Find where the given text appears and provide that cell's center as [X, Y] coordinate. 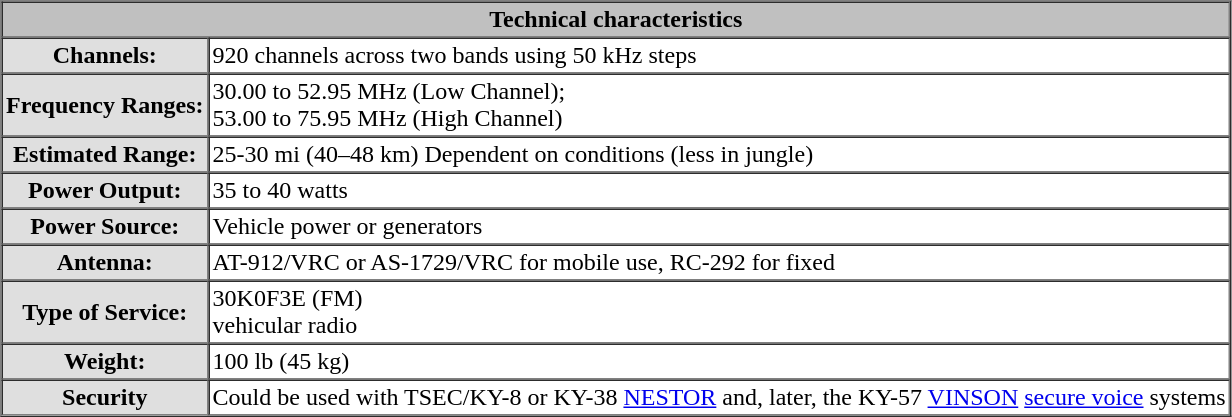
Antenna: [106, 262]
Estimated Range: [106, 154]
100 lb (45 kg) [719, 362]
Technical characteristics [616, 20]
Vehicle power or generators [719, 226]
Could be used with TSEC/KY-8 or KY-38 NESTOR and, later, the KY-57 VINSON secure voice systems [719, 398]
25-30 mi (40–48 km) Dependent on conditions (less in jungle) [719, 154]
35 to 40 watts [719, 190]
Power Source: [106, 226]
30K0F3E (FM)vehicular radio [719, 312]
Weight: [106, 362]
Frequency Ranges: [106, 106]
Power Output: [106, 190]
Type of Service: [106, 312]
920 channels across two bands using 50 kHz steps [719, 56]
Channels: [106, 56]
Security [106, 398]
30.00 to 52.95 MHz (Low Channel);53.00 to 75.95 MHz (High Channel) [719, 106]
AT-912/VRC or AS-1729/VRC for mobile use, RC-292 for fixed [719, 262]
